Output the [X, Y] coordinate of the center of the cell containing the given text.  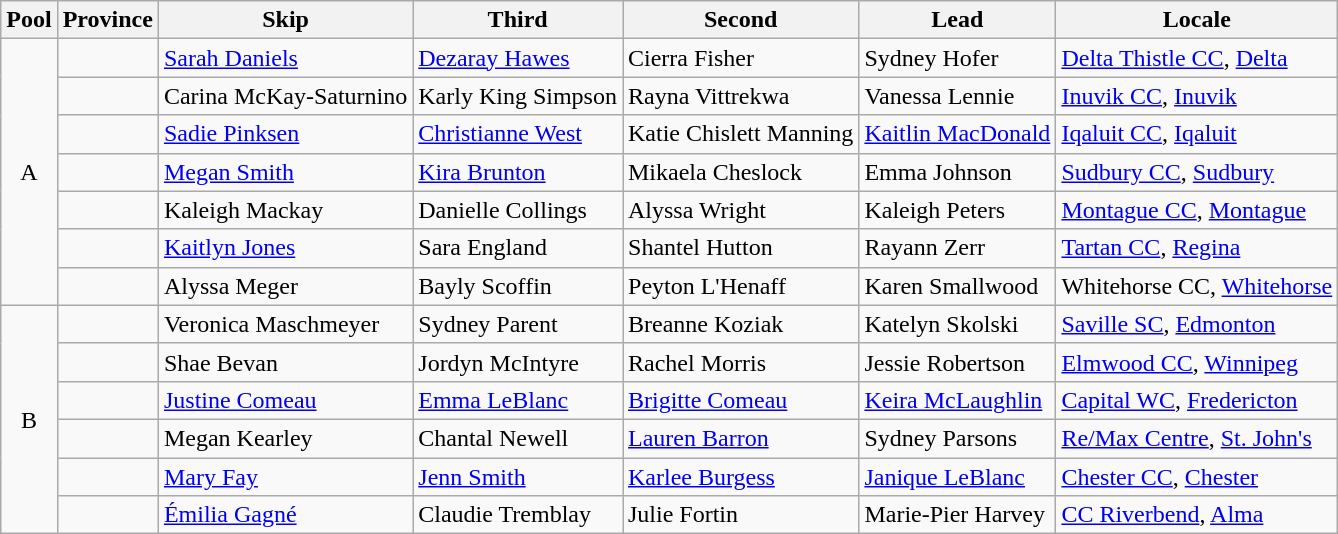
Iqaluit CC, Iqaluit [1197, 134]
A [29, 172]
Shae Bevan [285, 362]
Sara England [518, 248]
Veronica Maschmeyer [285, 324]
Megan Kearley [285, 438]
Montague CC, Montague [1197, 210]
Rachel Morris [740, 362]
Mary Fay [285, 477]
Rayann Zerr [958, 248]
Alyssa Meger [285, 286]
Chantal Newell [518, 438]
Sadie Pinksen [285, 134]
Province [108, 20]
Julie Fortin [740, 515]
Alyssa Wright [740, 210]
Christianne West [518, 134]
CC Riverbend, Alma [1197, 515]
Sudbury CC, Sudbury [1197, 172]
Mikaela Cheslock [740, 172]
Emma Johnson [958, 172]
Breanne Koziak [740, 324]
Sydney Hofer [958, 58]
Brigitte Comeau [740, 400]
Vanessa Lennie [958, 96]
Jenn Smith [518, 477]
Third [518, 20]
Sydney Parent [518, 324]
Karly King Simpson [518, 96]
Janique LeBlanc [958, 477]
Rayna Vittrekwa [740, 96]
Delta Thistle CC, Delta [1197, 58]
Sydney Parsons [958, 438]
Dezaray Hawes [518, 58]
Émilia Gagné [285, 515]
Katie Chislett Manning [740, 134]
Justine Comeau [285, 400]
Marie-Pier Harvey [958, 515]
Capital WC, Fredericton [1197, 400]
Saville SC, Edmonton [1197, 324]
Kaitlin MacDonald [958, 134]
Lead [958, 20]
Katelyn Skolski [958, 324]
Claudie Tremblay [518, 515]
Whitehorse CC, Whitehorse [1197, 286]
Peyton L'Henaff [740, 286]
Locale [1197, 20]
Elmwood CC, Winnipeg [1197, 362]
Re/Max Centre, St. John's [1197, 438]
Chester CC, Chester [1197, 477]
Karen Smallwood [958, 286]
Jordyn McIntyre [518, 362]
Lauren Barron [740, 438]
Kaleigh Peters [958, 210]
Skip [285, 20]
Tartan CC, Regina [1197, 248]
Karlee Burgess [740, 477]
Shantel Hutton [740, 248]
Jessie Robertson [958, 362]
Carina McKay-Saturnino [285, 96]
Kaitlyn Jones [285, 248]
Cierra Fisher [740, 58]
Bayly Scoffin [518, 286]
B [29, 419]
Inuvik CC, Inuvik [1197, 96]
Second [740, 20]
Sarah Daniels [285, 58]
Megan Smith [285, 172]
Kaleigh Mackay [285, 210]
Pool [29, 20]
Keira McLaughlin [958, 400]
Danielle Collings [518, 210]
Kira Brunton [518, 172]
Emma LeBlanc [518, 400]
